From the cell containing the given text, extract its center point as (X, Y) coordinate. 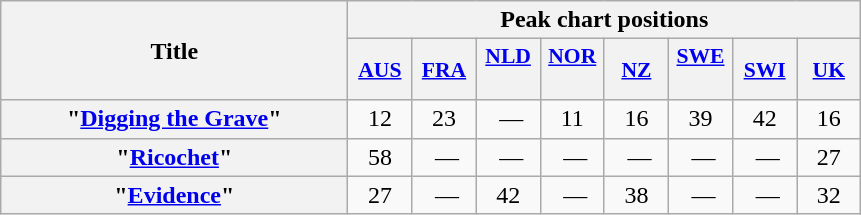
"Evidence" (174, 195)
12 (380, 119)
AUS (380, 70)
38 (636, 195)
"Ricochet" (174, 157)
FRA (444, 70)
SWI (765, 70)
NZ (636, 70)
58 (380, 157)
11 (572, 119)
NLD (508, 70)
"Digging the Grave" (174, 119)
UK (829, 70)
Title (174, 50)
39 (700, 119)
NOR (572, 70)
Peak chart positions (604, 20)
23 (444, 119)
32 (829, 195)
SWE (700, 70)
